Determine the (x, y) coordinate at the center of the cell enclosing the given text.  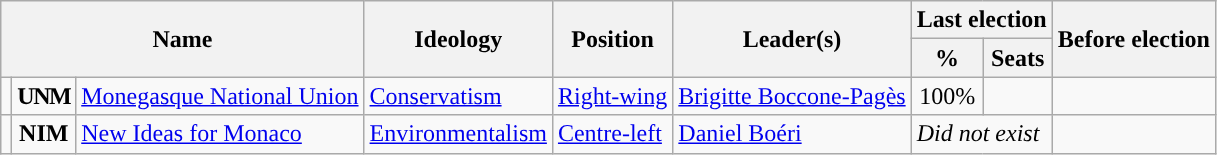
Position (612, 39)
Monegasque National Union (220, 96)
UNM (44, 96)
NIM (44, 134)
Last election (982, 20)
Brigitte Boccone-Pagès (792, 96)
Before election (1134, 39)
Seats (1018, 58)
Did not exist (982, 134)
Ideology (458, 39)
Centre-left (612, 134)
Conservatism (458, 96)
% (947, 58)
Environmentalism (458, 134)
Leader(s) (792, 39)
Name (182, 39)
100% (947, 96)
Right-wing (612, 96)
New Ideas for Monaco (220, 134)
Daniel Boéri (792, 134)
